Determine the [X, Y] coordinate at the center of the cell enclosing the given text.  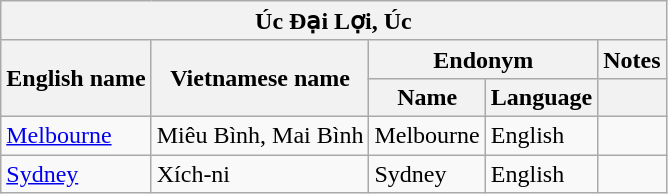
Notes [632, 59]
English name [76, 78]
Xích-ni [260, 173]
Name [427, 97]
Úc Đại Lợi, Úc [334, 21]
Language [541, 97]
Miêu Bình, Mai Bình [260, 135]
Endonym [484, 59]
Vietnamese name [260, 78]
